From the cell containing the given text, extract its center point as [X, Y] coordinate. 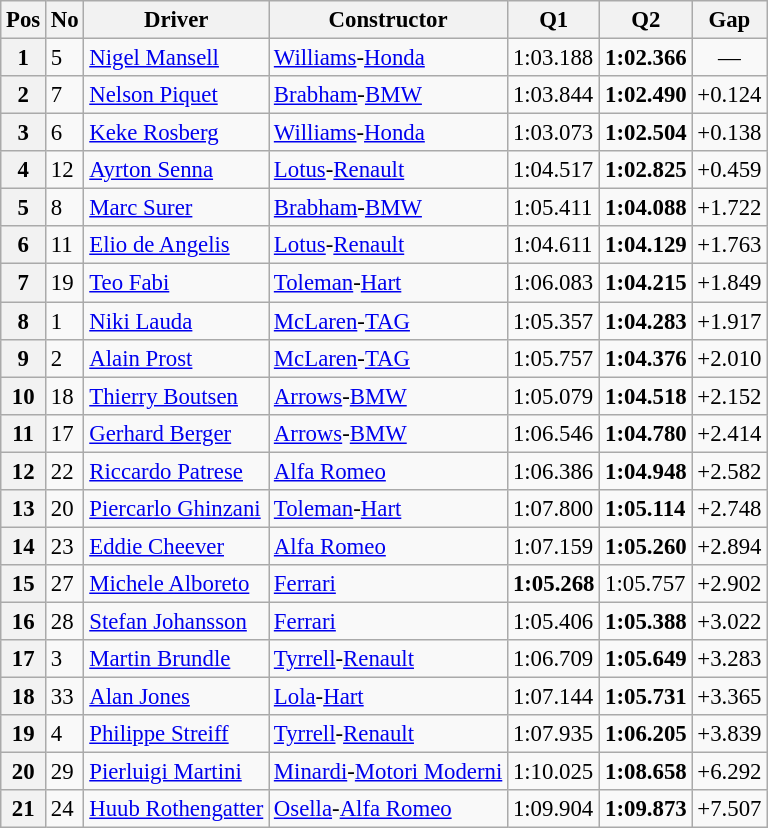
Martin Brundle [176, 659]
1:05.268 [554, 584]
Osella-Alfa Romeo [388, 809]
1:04.283 [646, 321]
1:08.658 [646, 772]
Riccardo Patrese [176, 471]
24 [65, 809]
29 [65, 772]
+6.292 [730, 772]
+7.507 [730, 809]
27 [65, 584]
1:10.025 [554, 772]
+0.138 [730, 133]
1:03.073 [554, 133]
Piercarlo Ghinzani [176, 509]
+0.459 [730, 170]
Niki Lauda [176, 321]
Michele Alboreto [176, 584]
10 [24, 396]
1:06.709 [554, 659]
+2.010 [730, 358]
Driver [176, 20]
9 [24, 358]
1:09.873 [646, 809]
1:06.386 [554, 471]
Philippe Streiff [176, 734]
21 [24, 809]
Gap [730, 20]
1:05.411 [554, 208]
Q1 [554, 20]
Alan Jones [176, 697]
Gerhard Berger [176, 433]
+1.849 [730, 283]
1:05.357 [554, 321]
Nelson Piquet [176, 95]
+2.582 [730, 471]
+3.839 [730, 734]
1:02.366 [646, 58]
Ayrton Senna [176, 170]
+2.902 [730, 584]
Pos [24, 20]
28 [65, 621]
Q2 [646, 20]
+1.917 [730, 321]
Constructor [388, 20]
No [65, 20]
1:05.388 [646, 621]
1:06.205 [646, 734]
1:05.079 [554, 396]
1:04.780 [646, 433]
— [730, 58]
+3.365 [730, 697]
Elio de Angelis [176, 245]
1:02.490 [646, 95]
1:06.546 [554, 433]
15 [24, 584]
1:02.825 [646, 170]
22 [65, 471]
1:04.088 [646, 208]
13 [24, 509]
1:05.260 [646, 546]
1:06.083 [554, 283]
23 [65, 546]
1:05.114 [646, 509]
1:02.504 [646, 133]
Lola-Hart [388, 697]
1:03.188 [554, 58]
1:04.518 [646, 396]
1:04.948 [646, 471]
1:05.406 [554, 621]
+3.022 [730, 621]
1:09.904 [554, 809]
1:05.649 [646, 659]
+3.283 [730, 659]
1:07.159 [554, 546]
+2.414 [730, 433]
1:03.844 [554, 95]
Pierluigi Martini [176, 772]
1:07.144 [554, 697]
Keke Rosberg [176, 133]
Alain Prost [176, 358]
16 [24, 621]
+2.894 [730, 546]
+0.124 [730, 95]
1:04.611 [554, 245]
14 [24, 546]
+2.152 [730, 396]
Stefan Johansson [176, 621]
Nigel Mansell [176, 58]
+1.763 [730, 245]
Marc Surer [176, 208]
1:07.800 [554, 509]
+2.748 [730, 509]
Huub Rothengatter [176, 809]
1:07.935 [554, 734]
1:04.376 [646, 358]
+1.722 [730, 208]
1:04.517 [554, 170]
1:04.215 [646, 283]
Eddie Cheever [176, 546]
1:05.731 [646, 697]
1:04.129 [646, 245]
33 [65, 697]
Minardi-Motori Moderni [388, 772]
Teo Fabi [176, 283]
Thierry Boutsen [176, 396]
